Return the (X, Y) coordinate for the center point of the cell that contains the specified text.  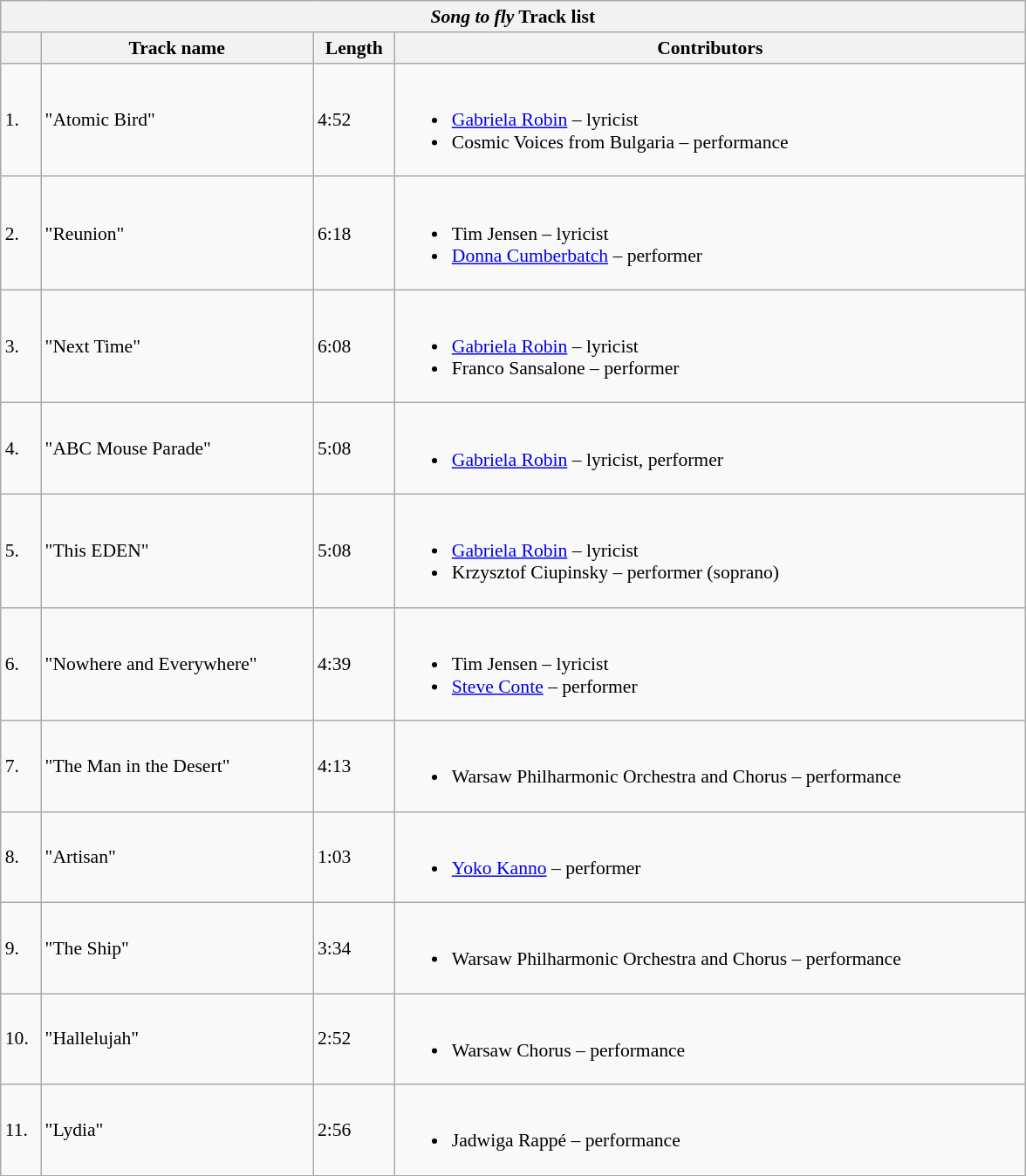
5. (21, 550)
1:03 (354, 857)
Jadwiga Rappé – performance (710, 1130)
"ABC Mouse Parade" (177, 448)
"Atomic Bird" (177, 120)
Yoko Kanno – performer (710, 857)
"Reunion" (177, 233)
6:18 (354, 233)
3. (21, 346)
7. (21, 766)
"This EDEN" (177, 550)
Gabriela Robin – lyricistCosmic Voices from Bulgaria – performance (710, 120)
4:39 (354, 664)
Gabriela Robin – lyricistFranco Sansalone – performer (710, 346)
9. (21, 947)
2:52 (354, 1039)
Tim Jensen – lyricistSteve Conte – performer (710, 664)
"Artisan" (177, 857)
Tim Jensen – lyricistDonna Cumberbatch – performer (710, 233)
4:52 (354, 120)
Gabriela Robin – lyricist, performer (710, 448)
2. (21, 233)
4. (21, 448)
Length (354, 48)
3:34 (354, 947)
Track name (177, 48)
6. (21, 664)
Contributors (710, 48)
4:13 (354, 766)
8. (21, 857)
"Next Time" (177, 346)
6:08 (354, 346)
"Nowhere and Everywhere" (177, 664)
Warsaw Chorus – performance (710, 1039)
11. (21, 1130)
10. (21, 1039)
Song to fly Track list (513, 17)
2:56 (354, 1130)
"Hallelujah" (177, 1039)
1. (21, 120)
"The Ship" (177, 947)
Gabriela Robin – lyricistKrzysztof Ciupinsky – performer (soprano) (710, 550)
"The Man in the Desert" (177, 766)
"Lydia" (177, 1130)
